Detect which cell encompasses the target text, then output its (x, y) center coordinate. 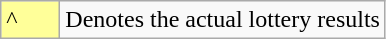
Denotes the actual lottery results (223, 20)
^ (30, 20)
